Pinpoint the cell where the given text exists, returning its [x, y] midpoint coordinate. 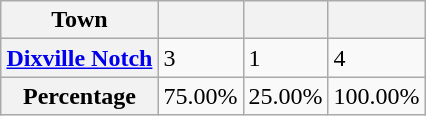
Percentage [80, 96]
25.00% [286, 96]
1 [286, 58]
100.00% [376, 96]
4 [376, 58]
75.00% [200, 96]
Dixville Notch [80, 58]
Town [80, 20]
3 [200, 58]
